From the cell containing the given text, extract its center point as [X, Y] coordinate. 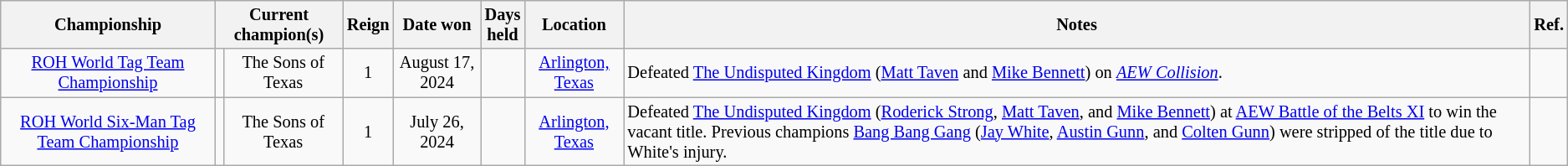
Championship [108, 24]
ROH World Tag Team Championship [108, 73]
Defeated The Undisputed Kingdom (Matt Taven and Mike Bennett) on AEW Collision. [1077, 73]
August 17, 2024 [437, 73]
Current champion(s) [279, 24]
Date won [437, 24]
Ref. [1549, 24]
Reign [368, 24]
ROH World Six-Man Tag Team Championship [108, 132]
Daysheld [503, 24]
Notes [1077, 24]
Location [574, 24]
July 26, 2024 [437, 132]
